From the cell containing the given text, extract its center point as [X, Y] coordinate. 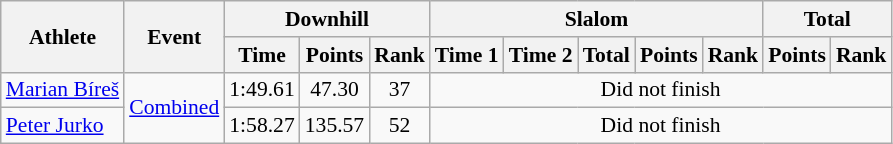
1:49.61 [262, 90]
Time [262, 55]
Time 1 [467, 55]
Athlete [62, 36]
Time 2 [541, 55]
37 [400, 90]
135.57 [334, 126]
1:58.27 [262, 126]
Slalom [596, 19]
47.30 [334, 90]
Marian Bíreš [62, 90]
Peter Jurko [62, 126]
52 [400, 126]
Combined [174, 108]
Downhill [327, 19]
Event [174, 36]
